For the text-containing cell, return its midpoint in (x, y) coordinate format. 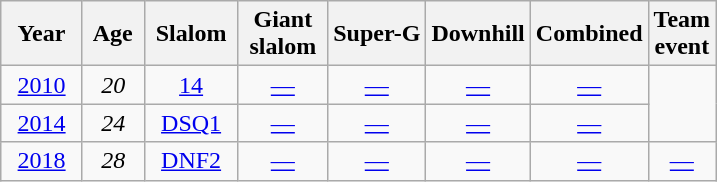
28 (113, 161)
Slalom (191, 34)
2014 (42, 123)
20 (113, 85)
14 (191, 85)
24 (113, 123)
Super-G (377, 34)
2018 (42, 161)
2010 (42, 85)
DSQ1 (191, 123)
Giant slalom (283, 34)
Year (42, 34)
Combined (589, 34)
Downhill (478, 34)
Age (113, 34)
DNF2 (191, 161)
Teamevent (682, 34)
